Detect which cell encompasses the target text, then output its (x, y) center coordinate. 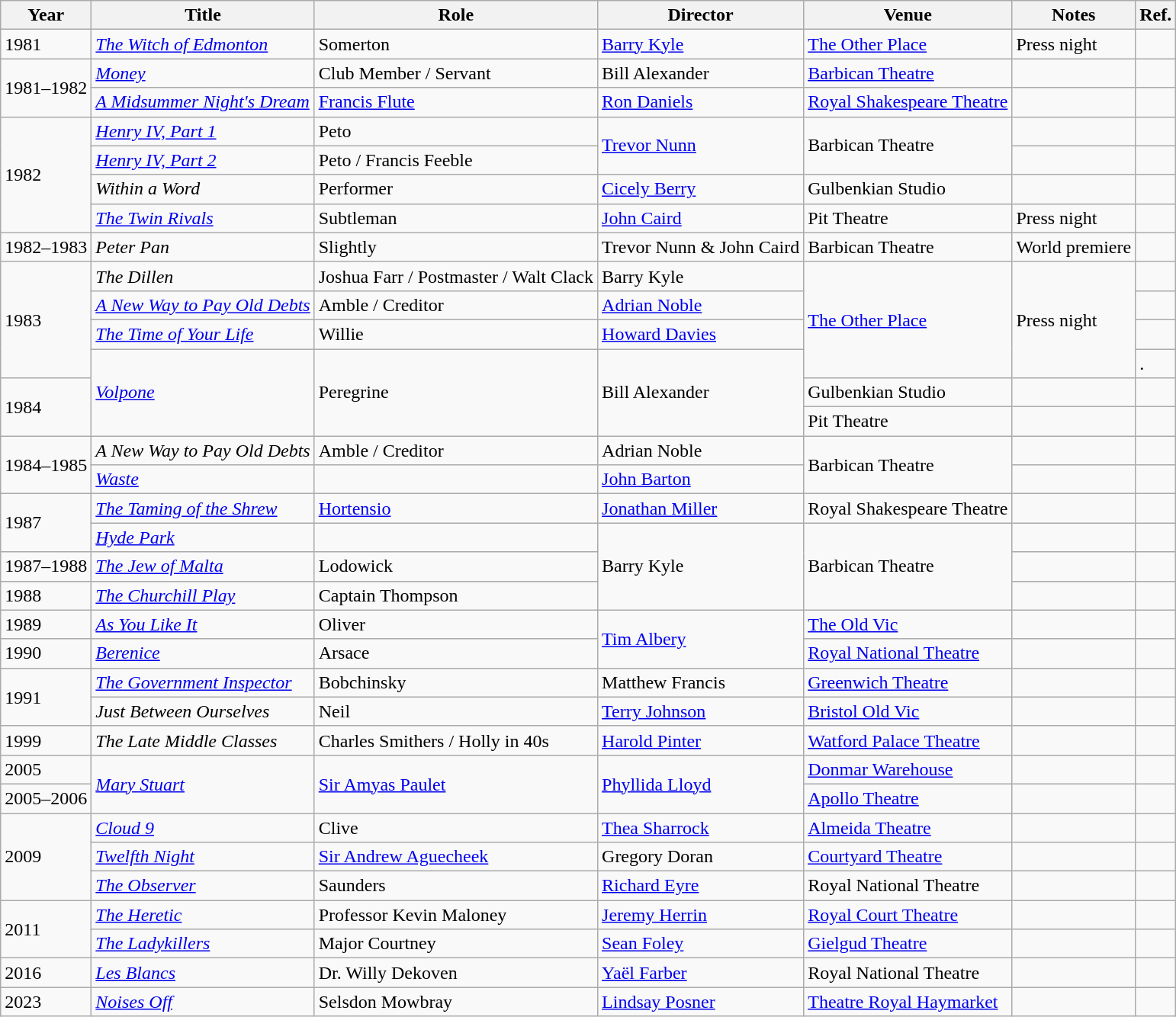
World premiere (1074, 247)
Peregrine (456, 393)
Matthew Francis (701, 682)
Phyllida Lloyd (701, 784)
Title (203, 15)
Theatre Royal Haymarket (908, 1002)
Berenice (203, 653)
Apollo Theatre (908, 798)
Slightly (456, 247)
Yaël Farber (701, 973)
2005–2006 (46, 798)
2005 (46, 769)
Oliver (456, 624)
1983 (46, 319)
Selsdon Mowbray (456, 1002)
Performer (456, 189)
Almeida Theatre (908, 827)
Bobchinsky (456, 682)
Hyde Park (203, 537)
Year (46, 15)
The Jew of Malta (203, 566)
1984–1985 (46, 465)
Major Courtney (456, 944)
Director (701, 15)
Club Member / Servant (456, 73)
Money (203, 73)
The Government Inspector (203, 682)
1989 (46, 624)
Sir Amyas Paulet (456, 784)
Peto (456, 131)
The Heretic (203, 915)
Courtyard Theatre (908, 857)
1999 (46, 740)
Henry IV, Part 1 (203, 131)
. (1156, 364)
The Churchill Play (203, 595)
The Dillen (203, 276)
1982 (46, 175)
Terry Johnson (701, 711)
Mary Stuart (203, 784)
The Witch of Edmonton (203, 44)
Waste (203, 480)
Trevor Nunn (701, 146)
Francis Flute (456, 102)
2011 (46, 929)
Venue (908, 15)
The Time of Your Life (203, 334)
Subtleman (456, 218)
Royal Court Theatre (908, 915)
Just Between Ourselves (203, 711)
Howard Davies (701, 334)
1988 (46, 595)
Arsace (456, 653)
Lodowick (456, 566)
1991 (46, 697)
Sir Andrew Aguecheek (456, 857)
Saunders (456, 886)
Neil (456, 711)
Greenwich Theatre (908, 682)
Sean Foley (701, 944)
Cicely Berry (701, 189)
The Taming of the Shrew (203, 508)
Thea Sharrock (701, 827)
Joshua Farr / Postmaster / Walt Clack (456, 276)
1990 (46, 653)
Willie (456, 334)
The Old Vic (908, 624)
1987–1988 (46, 566)
Richard Eyre (701, 886)
Noises Off (203, 1002)
1982–1983 (46, 247)
Professor Kevin Maloney (456, 915)
Peto / Francis Feeble (456, 160)
Hortensio (456, 508)
1984 (46, 407)
2009 (46, 856)
Jonathan Miller (701, 508)
Gielgud Theatre (908, 944)
The Observer (203, 886)
Ref. (1156, 15)
Lindsay Posner (701, 1002)
Harold Pinter (701, 740)
Cloud 9 (203, 827)
Twelfth Night (203, 857)
The Late Middle Classes (203, 740)
Donmar Warehouse (908, 769)
The Ladykillers (203, 944)
Bristol Old Vic (908, 711)
The Twin Rivals (203, 218)
As You Like It (203, 624)
Watford Palace Theatre (908, 740)
A Midsummer Night's Dream (203, 102)
1981–1982 (46, 88)
Henry IV, Part 2 (203, 160)
1987 (46, 523)
2016 (46, 973)
John Barton (701, 480)
Dr. Willy Dekoven (456, 973)
Volpone (203, 393)
Peter Pan (203, 247)
Ron Daniels (701, 102)
John Caird (701, 218)
Clive (456, 827)
Charles Smithers / Holly in 40s (456, 740)
Les Blancs (203, 973)
Tim Albery (701, 639)
Somerton (456, 44)
Gregory Doran (701, 857)
Notes (1074, 15)
Captain Thompson (456, 595)
Role (456, 15)
Jeremy Herrin (701, 915)
Trevor Nunn & John Caird (701, 247)
2023 (46, 1002)
Within a Word (203, 189)
1981 (46, 44)
